Return [X, Y] of the center of cell containing provided text 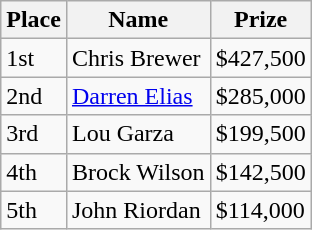
Chris Brewer [138, 58]
$142,500 [260, 172]
$199,500 [260, 134]
Lou Garza [138, 134]
Darren Elias [138, 96]
$285,000 [260, 96]
2nd [34, 96]
4th [34, 172]
3rd [34, 134]
1st [34, 58]
Prize [260, 20]
$114,000 [260, 210]
$427,500 [260, 58]
Name [138, 20]
5th [34, 210]
John Riordan [138, 210]
Brock Wilson [138, 172]
Place [34, 20]
